Extract the [x, y] coordinate from the center of the cell holding the provided text.  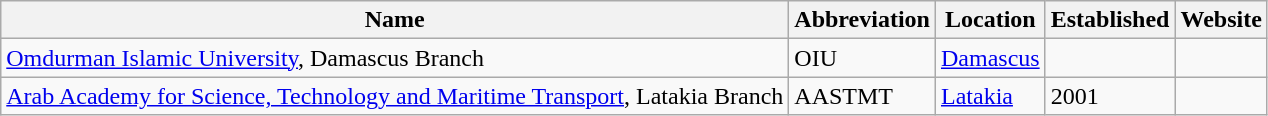
Abbreviation [862, 20]
Latakia [990, 96]
AASTMT [862, 96]
Location [990, 20]
Website [1221, 20]
2001 [1110, 96]
Damascus [990, 58]
Name [395, 20]
Omdurman Islamic University, Damascus Branch [395, 58]
OIU [862, 58]
Established [1110, 20]
Arab Academy for Science, Technology and Maritime Transport, Latakia Branch [395, 96]
